Locate the cell with the specified text and output its [X, Y] center coordinate. 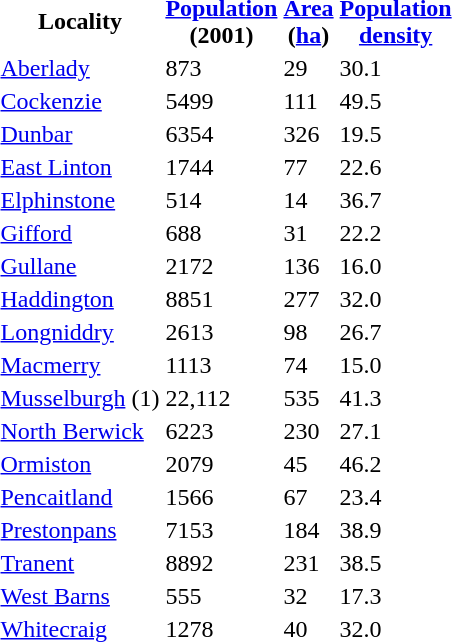
5499 [222, 101]
2613 [222, 332]
22,112 [222, 398]
136 [308, 266]
2079 [222, 464]
77 [308, 167]
32 [308, 596]
6354 [222, 134]
555 [222, 596]
1744 [222, 167]
29 [308, 68]
14 [308, 200]
688 [222, 233]
31 [308, 233]
535 [308, 398]
74 [308, 365]
230 [308, 431]
8851 [222, 299]
6223 [222, 431]
873 [222, 68]
111 [308, 101]
98 [308, 332]
231 [308, 563]
184 [308, 530]
326 [308, 134]
1113 [222, 365]
2172 [222, 266]
277 [308, 299]
8892 [222, 563]
1566 [222, 497]
45 [308, 464]
67 [308, 497]
7153 [222, 530]
514 [222, 200]
